From the cell containing the given text, extract its center point as [x, y] coordinate. 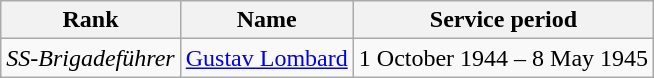
Service period [503, 20]
Name [266, 20]
Gustav Lombard [266, 58]
Rank [90, 20]
SS-Brigadeführer [90, 58]
1 October 1944 – 8 May 1945 [503, 58]
